For the text-containing cell, return its midpoint in (X, Y) coordinate format. 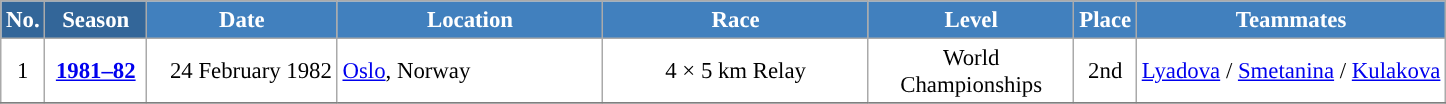
Place (1105, 20)
Location (470, 20)
1981–82 (96, 72)
No. (23, 20)
Level (971, 20)
Teammates (1290, 20)
Oslo, Norway (470, 72)
4 × 5 km Relay (736, 72)
Season (96, 20)
24 February 1982 (242, 72)
Lyadova / Smetanina / Kulakova (1290, 72)
2nd (1105, 72)
World Championships (971, 72)
Date (242, 20)
Race (736, 20)
1 (23, 72)
